Return (x, y) of the center of cell containing provided text 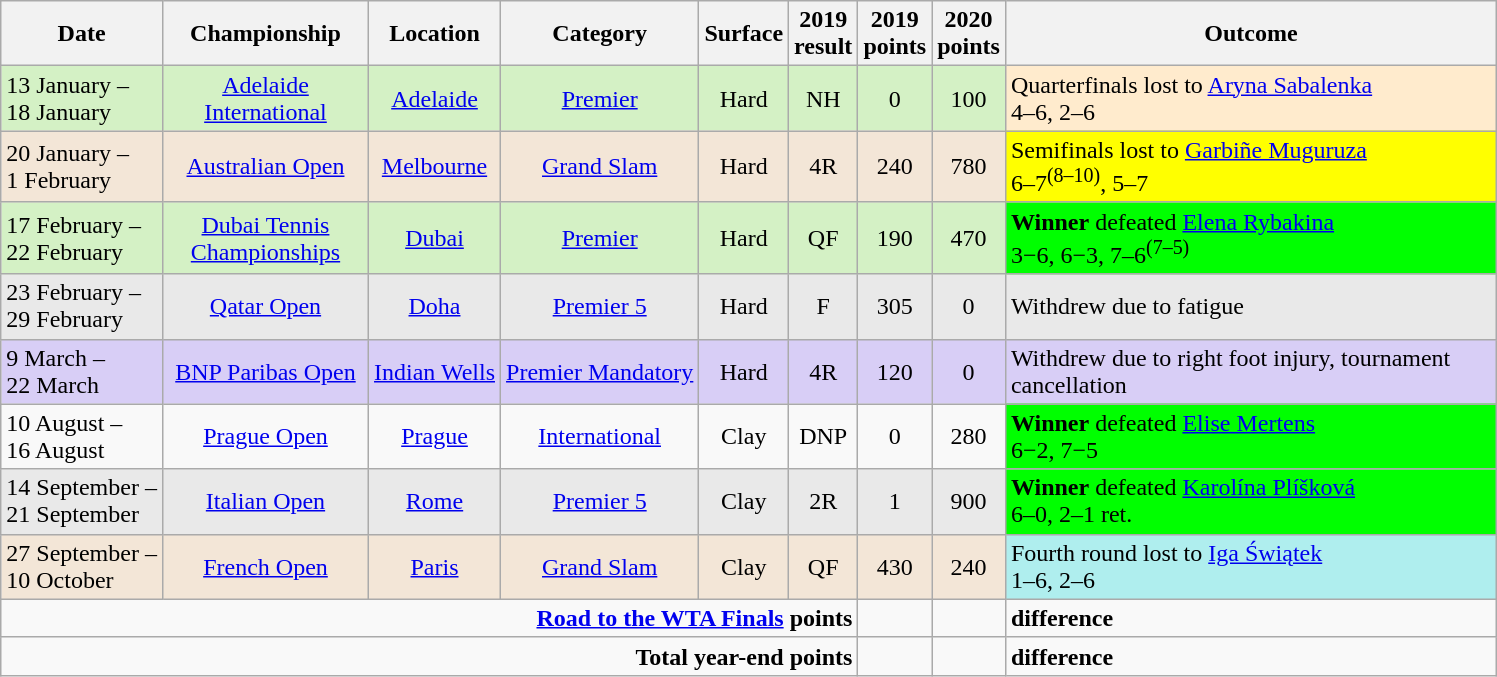
Championship (265, 34)
Doha (435, 306)
27 September – 10 October (82, 566)
120 (895, 372)
1 (895, 502)
Date (82, 34)
Withdrew due to fatigue (1250, 306)
14 September – 21 September (82, 502)
2019 points (895, 34)
780 (969, 167)
Prague (435, 436)
Outcome (1250, 34)
F (824, 306)
430 (895, 566)
Total year-end points (430, 656)
Semifinals lost to Garbiñe Muguruza 6–7(8–10), 5–7 (1250, 167)
Adelaide (435, 98)
Indian Wells (435, 372)
305 (895, 306)
10 August – 16 August (82, 436)
20 January – 1 February (82, 167)
190 (895, 238)
Location (435, 34)
2020 points (969, 34)
Dubai (435, 238)
Italian Open (265, 502)
DNP (824, 436)
2R (824, 502)
Rome (435, 502)
Prague Open (265, 436)
13 January – 18 January (82, 98)
Melbourne (435, 167)
Quarterfinals lost to Aryna Sabalenka 4–6, 2–6 (1250, 98)
International (600, 436)
Paris (435, 566)
900 (969, 502)
Winner defeated Karolína Plíšková 6–0, 2–1 ret. (1250, 502)
280 (969, 436)
Premier Mandatory (600, 372)
NH (824, 98)
Australian Open (265, 167)
Withdrew due to right foot injury, tournament cancellation (1250, 372)
Surface (744, 34)
Category (600, 34)
17 February – 22 February (82, 238)
Dubai Tennis Championships (265, 238)
French Open (265, 566)
BNP Paribas Open (265, 372)
Winner defeated Elise Mertens 6−2, 7−5 (1250, 436)
2019 result (824, 34)
23 February – 29 February (82, 306)
Winner defeated Elena Rybakina 3−6, 6−3, 7–6(7–5) (1250, 238)
Fourth round lost to Iga Świątek 1–6, 2–6 (1250, 566)
100 (969, 98)
9 March – 22 March (82, 372)
Qatar Open (265, 306)
470 (969, 238)
Adelaide International (265, 98)
Road to the WTA Finals points (430, 618)
